Search for the cell housing the specified text and yield its [X, Y] center coordinate. 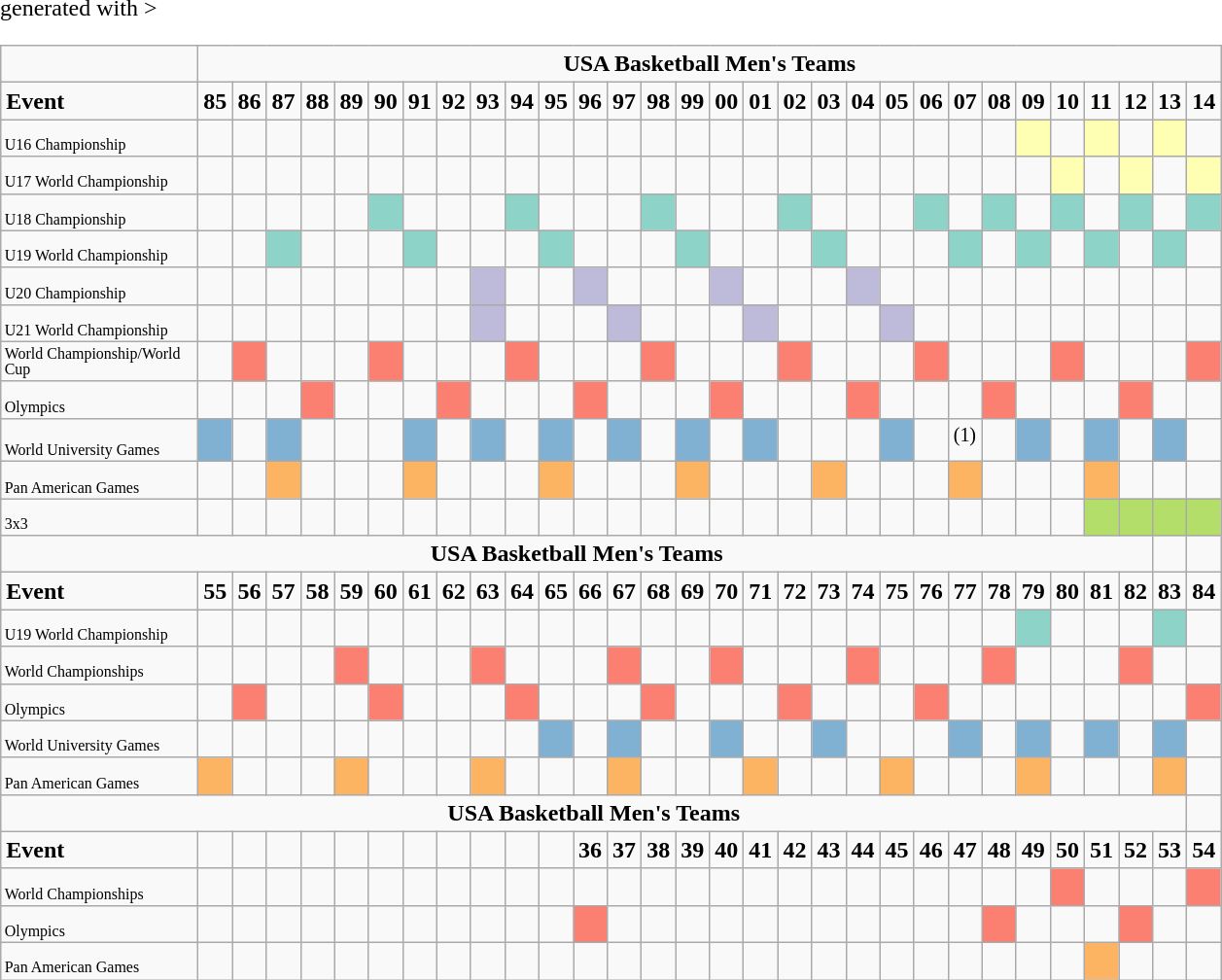
77 [964, 591]
43 [828, 850]
60 [385, 591]
03 [828, 101]
02 [795, 101]
89 [352, 101]
55 [216, 591]
07 [964, 101]
94 [521, 101]
61 [420, 591]
08 [999, 101]
U18 Championship [99, 212]
06 [931, 101]
39 [692, 850]
U20 Championship [99, 286]
63 [488, 591]
11 [1100, 101]
36 [591, 850]
51 [1100, 850]
World Championship/World Cup [99, 362]
56 [249, 591]
12 [1135, 101]
49 [1032, 850]
04 [863, 101]
38 [659, 850]
3x3 [99, 517]
44 [863, 850]
45 [896, 850]
74 [863, 591]
79 [1032, 591]
80 [1067, 591]
65 [556, 591]
13 [1170, 101]
69 [692, 591]
U21 World Championship [99, 323]
37 [624, 850]
41 [760, 850]
U17 World Championship [99, 175]
67 [624, 591]
57 [284, 591]
48 [999, 850]
86 [249, 101]
53 [1170, 850]
98 [659, 101]
10 [1067, 101]
75 [896, 591]
00 [727, 101]
52 [1135, 850]
99 [692, 101]
54 [1204, 850]
95 [556, 101]
72 [795, 591]
71 [760, 591]
66 [591, 591]
82 [1135, 591]
96 [591, 101]
92 [453, 101]
05 [896, 101]
40 [727, 850]
58 [317, 591]
83 [1170, 591]
50 [1067, 850]
85 [216, 101]
76 [931, 591]
87 [284, 101]
14 [1204, 101]
62 [453, 591]
U16 Championship [99, 138]
59 [352, 591]
84 [1204, 591]
90 [385, 101]
68 [659, 591]
64 [521, 591]
91 [420, 101]
70 [727, 591]
46 [931, 850]
42 [795, 850]
47 [964, 850]
01 [760, 101]
81 [1100, 591]
(1) [964, 439]
93 [488, 101]
09 [1032, 101]
97 [624, 101]
78 [999, 591]
88 [317, 101]
73 [828, 591]
